Return the (x, y) coordinate for the center point of the cell that contains the specified text.  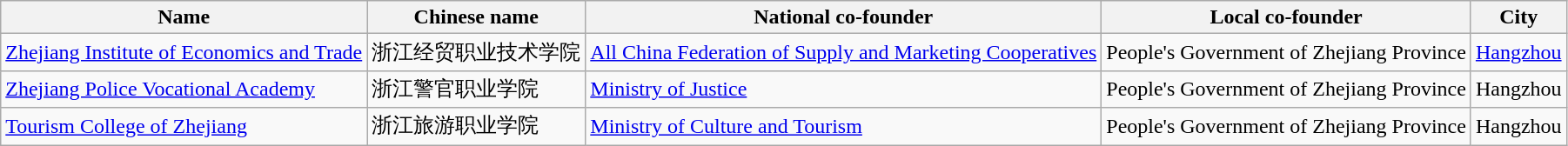
Zhejiang Institute of Economics and Trade (184, 52)
National co-founder (844, 17)
Ministry of Culture and Tourism (844, 127)
浙江经贸职业技术学院 (477, 52)
Zhejiang Police Vocational Academy (184, 89)
Ministry of Justice (844, 89)
Local co-founder (1286, 17)
City (1518, 17)
All China Federation of Supply and Marketing Cooperatives (844, 52)
Chinese name (477, 17)
Tourism College of Zhejiang (184, 127)
浙江旅游职业学院 (477, 127)
浙江警官职业学院 (477, 89)
Name (184, 17)
